Pinpoint the cell where the given text exists, returning its (X, Y) midpoint coordinate. 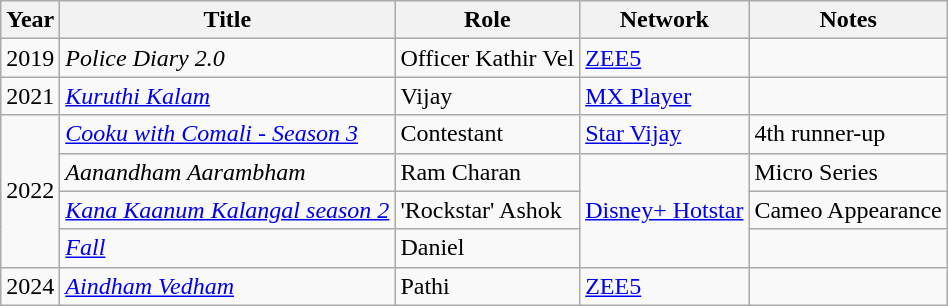
'Rockstar' Ashok (488, 210)
Pathi (488, 286)
2019 (30, 58)
Notes (848, 20)
Vijay (488, 96)
Title (228, 20)
4th runner-up (848, 134)
Network (664, 20)
Ram Charan (488, 172)
Contestant (488, 134)
Cameo Appearance (848, 210)
2021 (30, 96)
Fall (228, 248)
Aindham Vedham (228, 286)
MX Player (664, 96)
Disney+ Hotstar (664, 210)
Kuruthi Kalam (228, 96)
Role (488, 20)
Officer Kathir Vel (488, 58)
Year (30, 20)
2024 (30, 286)
Police Diary 2.0 (228, 58)
Star Vijay (664, 134)
Daniel (488, 248)
Micro Series (848, 172)
2022 (30, 191)
Cooku with Comali - Season 3 (228, 134)
Kana Kaanum Kalangal season 2 (228, 210)
Aanandham Aarambham (228, 172)
